For the text-containing cell, return its midpoint in [x, y] coordinate format. 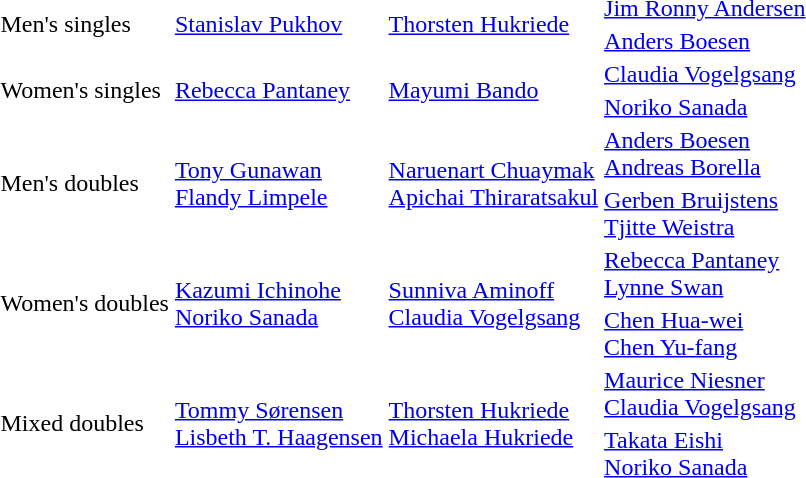
Naruenart Chuaymak Apichai Thiraratsakul [493, 184]
Kazumi Ichinohe Noriko Sanada [278, 304]
Tony Gunawan Flandy Limpele [278, 184]
Rebecca Pantaney [278, 90]
Sunniva Aminoff Claudia Vogelgsang [493, 304]
Mayumi Bando [493, 90]
